From the cell containing the given text, extract its center point as (x, y) coordinate. 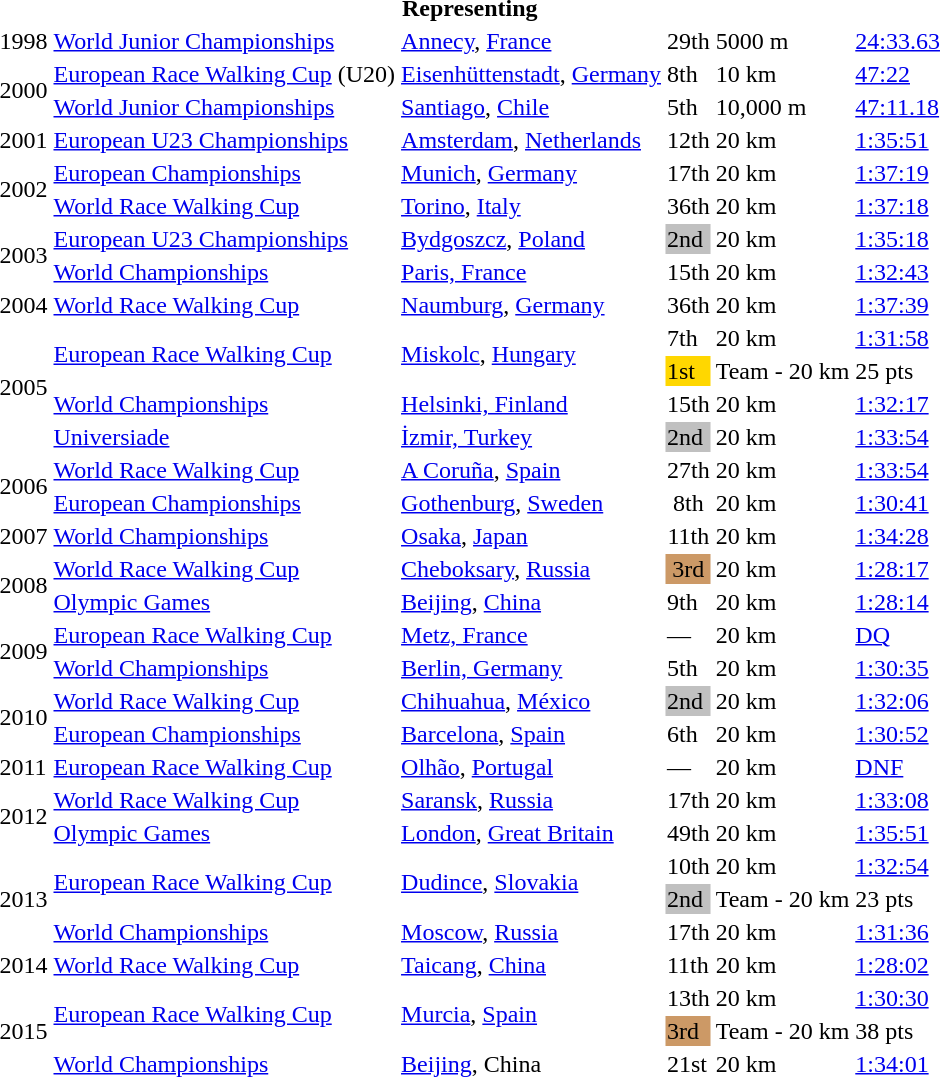
1st (689, 371)
Olhão, Portugal (532, 767)
Chihuahua, México (532, 701)
Eisenhüttenstadt, Germany (532, 74)
Cheboksary, Russia (532, 569)
Munich, Germany (532, 173)
Torino, Italy (532, 206)
European Race Walking Cup (U20) (224, 74)
Universiade (224, 437)
Helsinki, Finland (532, 404)
7th (689, 338)
9th (689, 602)
Moscow, Russia (532, 932)
10,000 m (782, 107)
İzmir, Turkey (532, 437)
27th (689, 470)
Gothenburg, Sweden (532, 503)
Miskolc, Hungary (532, 354)
Naumburg, Germany (532, 305)
Bydgoszcz, Poland (532, 239)
Annecy, France (532, 41)
Amsterdam, Netherlands (532, 140)
Taicang, China (532, 965)
Santiago, Chile (532, 107)
Saransk, Russia (532, 800)
Barcelona, Spain (532, 734)
10 km (782, 74)
Beijing, China (532, 602)
Murcia, Spain (532, 1014)
Dudince, Slovakia (532, 882)
6th (689, 734)
29th (689, 41)
49th (689, 833)
12th (689, 140)
A Coruña, Spain (532, 470)
13th (689, 998)
5000 m (782, 41)
Berlin, Germany (532, 668)
Paris, France (532, 272)
Osaka, Japan (532, 536)
Metz, France (532, 635)
London, Great Britain (532, 833)
10th (689, 866)
